Scan for the cell matching the given text and deliver its [x, y] coordinate at center. 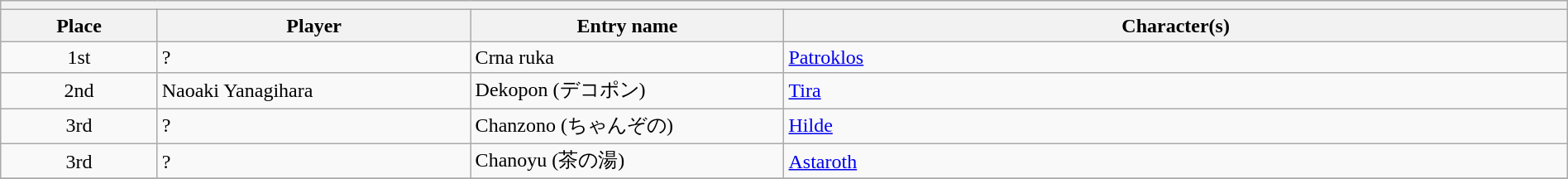
Patroklos [1176, 57]
1st [79, 57]
Crna ruka [627, 57]
Entry name [627, 26]
Place [79, 26]
Naoaki Yanagihara [314, 91]
2nd [79, 91]
Chanzono (ちゃんぞの) [627, 126]
Hilde [1176, 126]
Player [314, 26]
Tira [1176, 91]
Astaroth [1176, 161]
Character(s) [1176, 26]
Dekopon (デコポン) [627, 91]
Chanoyu (茶の湯) [627, 161]
